Detect which cell encompasses the target text, then output its (X, Y) center coordinate. 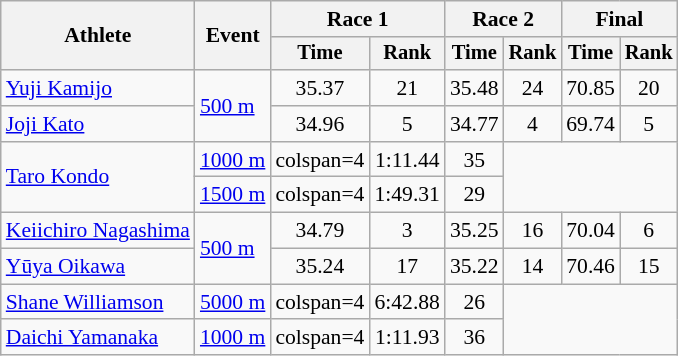
1:11.44 (406, 160)
16 (533, 231)
6:42.88 (406, 302)
34.77 (474, 124)
Yūya Oikawa (98, 267)
6 (649, 231)
21 (406, 88)
15 (649, 267)
1:49.31 (406, 195)
14 (533, 267)
1:11.93 (406, 338)
Event (232, 36)
3 (406, 231)
26 (474, 302)
34.96 (320, 124)
34.79 (320, 231)
4 (533, 124)
35.22 (474, 267)
Daichi Yamanaka (98, 338)
Joji Kato (98, 124)
70.04 (590, 231)
35.24 (320, 267)
5000 m (232, 302)
1500 m (232, 195)
35.25 (474, 231)
70.85 (590, 88)
35 (474, 160)
35.48 (474, 88)
Yuji Kamijo (98, 88)
17 (406, 267)
20 (649, 88)
24 (533, 88)
Shane Williamson (98, 302)
Final (619, 19)
Race 1 (358, 19)
69.74 (590, 124)
Taro Kondo (98, 178)
36 (474, 338)
35.37 (320, 88)
Athlete (98, 36)
29 (474, 195)
70.46 (590, 267)
Keiichiro Nagashima (98, 231)
Race 2 (503, 19)
